Find where the given text appears and provide that cell's center as (X, Y) coordinate. 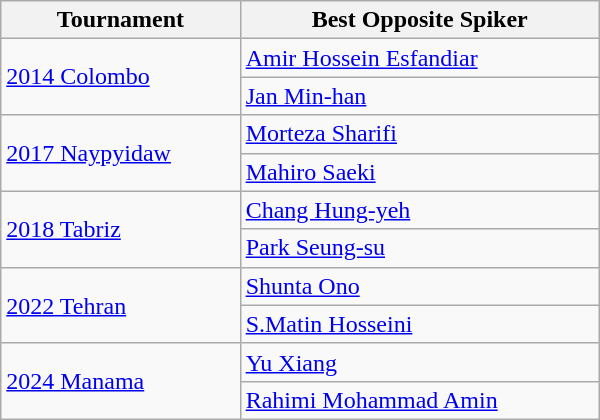
2014 Colombo (120, 77)
S.Matin Hosseini (420, 324)
Chang Hung-yeh (420, 210)
Park Seung-su (420, 248)
Mahiro Saeki (420, 172)
2024 Manama (120, 381)
2022 Tehran (120, 305)
Yu Xiang (420, 362)
Rahimi Mohammad Amin (420, 400)
Jan Min-han (420, 96)
Shunta Ono (420, 286)
2018 Tabriz (120, 229)
Best Opposite Spiker (420, 20)
2017 Naypyidaw (120, 153)
Tournament (120, 20)
Morteza Sharifi (420, 134)
Amir Hossein Esfandiar (420, 58)
